Identify which cell holds the provided text, then report its (x, y) central coordinate. 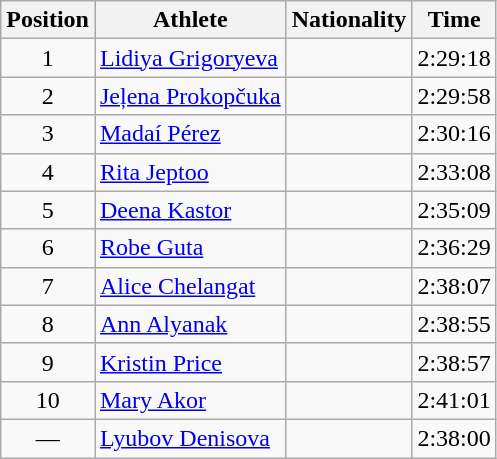
Mary Akor (190, 400)
2:41:01 (454, 400)
— (48, 438)
Alice Chelangat (190, 286)
9 (48, 362)
Deena Kastor (190, 210)
2:38:07 (454, 286)
Athlete (190, 20)
3 (48, 134)
2:38:55 (454, 324)
Madaí Pérez (190, 134)
2:36:29 (454, 248)
2:29:58 (454, 96)
Ann Alyanak (190, 324)
10 (48, 400)
Kristin Price (190, 362)
Lidiya Grigoryeva (190, 58)
2 (48, 96)
5 (48, 210)
Lyubov Denisova (190, 438)
8 (48, 324)
4 (48, 172)
6 (48, 248)
1 (48, 58)
2:35:09 (454, 210)
Position (48, 20)
2:38:57 (454, 362)
Jeļena Prokopčuka (190, 96)
7 (48, 286)
Nationality (349, 20)
Time (454, 20)
Rita Jeptoo (190, 172)
2:30:16 (454, 134)
Robe Guta (190, 248)
2:33:08 (454, 172)
2:29:18 (454, 58)
2:38:00 (454, 438)
